Capture the cell that displays the provided text and extract its (X, Y) central coordinate. 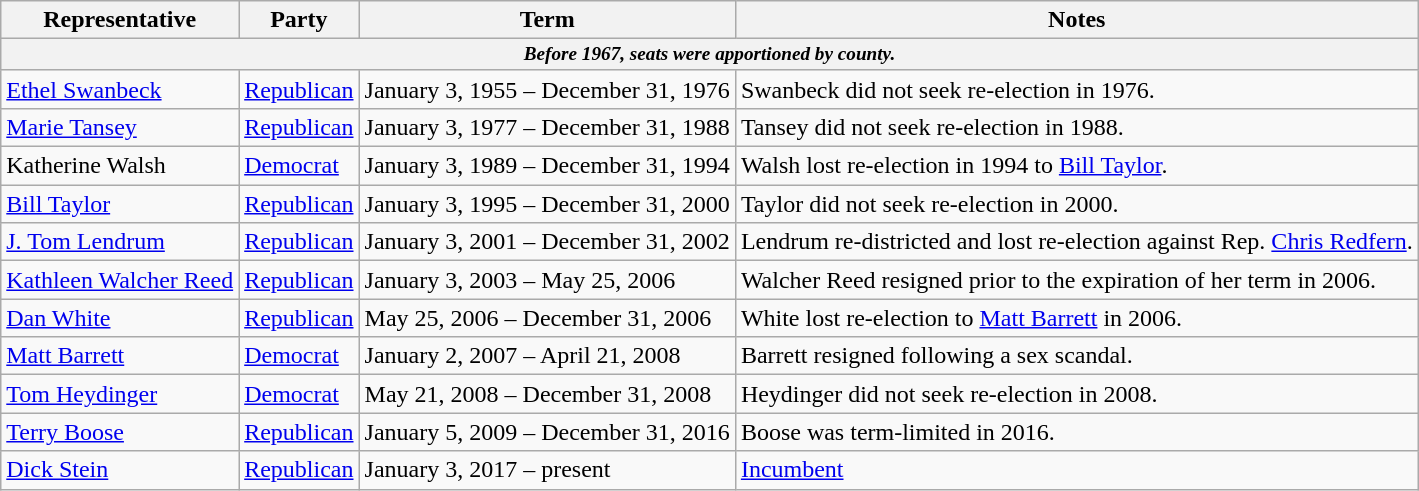
Representative (120, 20)
Dan White (120, 318)
Lendrum re-districted and lost re-election against Rep. Chris Redfern. (1076, 242)
Swanbeck did not seek re-election in 1976. (1076, 89)
Notes (1076, 20)
Dick Stein (120, 470)
White lost re-election to Matt Barrett in 2006. (1076, 318)
Party (299, 20)
Terry Boose (120, 432)
January 3, 1995 – December 31, 2000 (547, 204)
May 21, 2008 – December 31, 2008 (547, 394)
Walsh lost re-election in 1994 to Bill Taylor. (1076, 166)
January 3, 2003 – May 25, 2006 (547, 280)
Tom Heydinger (120, 394)
Bill Taylor (120, 204)
Tansey did not seek re-election in 1988. (1076, 128)
January 3, 1977 – December 31, 1988 (547, 128)
Taylor did not seek re-election in 2000. (1076, 204)
Katherine Walsh (120, 166)
Boose was term-limited in 2016. (1076, 432)
Incumbent (1076, 470)
January 5, 2009 – December 31, 2016 (547, 432)
Barrett resigned following a sex scandal. (1076, 356)
J. Tom Lendrum (120, 242)
January 3, 1955 – December 31, 1976 (547, 89)
Walcher Reed resigned prior to the expiration of her term in 2006. (1076, 280)
Kathleen Walcher Reed (120, 280)
January 3, 2001 – December 31, 2002 (547, 242)
Matt Barrett (120, 356)
Before 1967, seats were apportioned by county. (710, 55)
January 3, 1989 – December 31, 1994 (547, 166)
Term (547, 20)
Ethel Swanbeck (120, 89)
Marie Tansey (120, 128)
Heydinger did not seek re-election in 2008. (1076, 394)
May 25, 2006 – December 31, 2006 (547, 318)
January 2, 2007 – April 21, 2008 (547, 356)
January 3, 2017 – present (547, 470)
